Extract the (x, y) coordinate from the center of the cell holding the provided text.  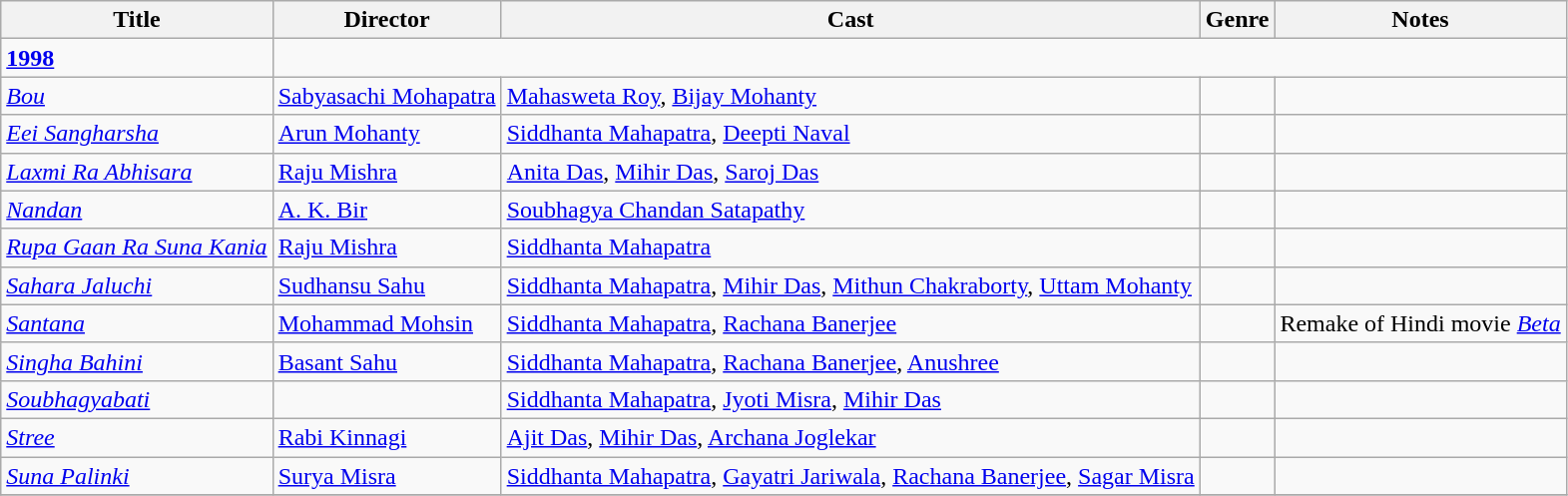
Sudhansu Sahu (387, 285)
Cast (850, 20)
Soubhagyabati (137, 399)
Siddhanta Mahapatra (850, 248)
Nandan (137, 210)
Mahasweta Roy, Bijay Mohanty (850, 96)
Basant Sahu (387, 361)
Suna Palinki (137, 476)
Remake of Hindi movie Beta (1420, 323)
Eei Sangharsha (137, 134)
Sabyasachi Mohapatra (387, 96)
Rupa Gaan Ra Suna Kania (137, 248)
Anita Das, Mihir Das, Saroj Das (850, 172)
Stree (137, 437)
A. K. Bir (387, 210)
1998 (137, 58)
Genre (1238, 20)
Sahara Jaluchi (137, 285)
Soubhagya Chandan Satapathy (850, 210)
Siddhanta Mahapatra, Jyoti Misra, Mihir Das (850, 399)
Siddhanta Mahapatra, Deepti Naval (850, 134)
Siddhanta Mahapatra, Rachana Banerjee, Anushree (850, 361)
Arun Mohanty (387, 134)
Siddhanta Mahapatra, Mihir Das, Mithun Chakraborty, Uttam Mohanty (850, 285)
Siddhanta Mahapatra, Rachana Banerjee (850, 323)
Rabi Kinnagi (387, 437)
Title (137, 20)
Laxmi Ra Abhisara (137, 172)
Director (387, 20)
Bou (137, 96)
Santana (137, 323)
Notes (1420, 20)
Singha Bahini (137, 361)
Siddhanta Mahapatra, Gayatri Jariwala, Rachana Banerjee, Sagar Misra (850, 476)
Ajit Das, Mihir Das, Archana Joglekar (850, 437)
Surya Misra (387, 476)
Mohammad Mohsin (387, 323)
